Return (X, Y) of the center of cell containing provided text 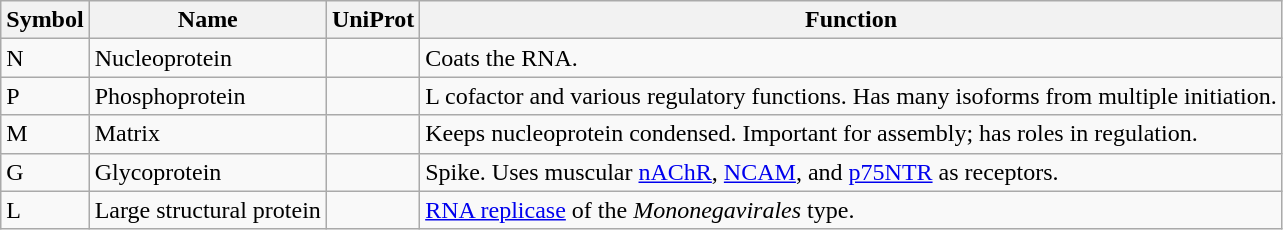
G (45, 172)
Phosphoprotein (208, 96)
Matrix (208, 134)
UniProt (372, 20)
Symbol (45, 20)
RNA replicase of the Mononegavirales type. (852, 210)
Glycoprotein (208, 172)
Function (852, 20)
Name (208, 20)
P (45, 96)
Keeps nucleoprotein condensed. Important for assembly; has roles in regulation. (852, 134)
Nucleoprotein (208, 58)
Spike. Uses muscular nAChR, NCAM, and p75NTR as receptors. (852, 172)
L cofactor and various regulatory functions. Has many isoforms from multiple initiation. (852, 96)
M (45, 134)
N (45, 58)
Large structural protein (208, 210)
L (45, 210)
Coats the RNA. (852, 58)
